Detect which cell encompasses the target text, then output its (X, Y) center coordinate. 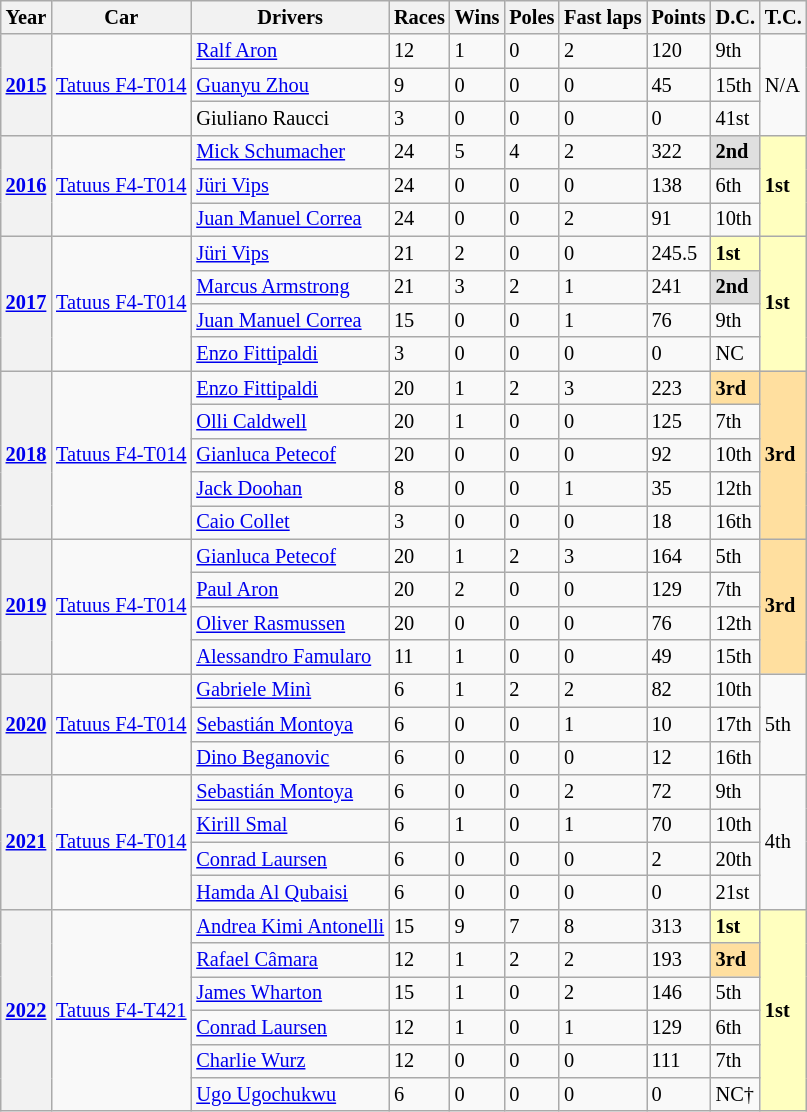
193 (679, 960)
Gabriele Minì (290, 690)
4th (784, 842)
125 (679, 421)
Year (26, 17)
10 (679, 724)
Marcus Armstrong (290, 287)
4 (532, 152)
Ugo Ugochukwu (290, 1094)
5 (478, 152)
164 (679, 556)
Giuliano Raucci (290, 118)
2017 (26, 304)
11 (420, 657)
138 (679, 186)
2018 (26, 455)
45 (679, 85)
223 (679, 388)
Fast laps (602, 17)
241 (679, 287)
Mick Schumacher (290, 152)
Drivers (290, 17)
20th (736, 859)
Rafael Câmara (290, 960)
91 (679, 219)
Tatuus F4-T421 (121, 1010)
N/A (784, 84)
Races (420, 17)
245.5 (679, 253)
NC (736, 354)
17th (736, 724)
2015 (26, 84)
21st (736, 892)
Ralf Aron (290, 51)
Car (121, 17)
92 (679, 455)
41st (736, 118)
T.C. (784, 17)
Caio Collet (290, 522)
D.C. (736, 17)
70 (679, 825)
35 (679, 489)
2020 (26, 724)
Poles (532, 17)
2019 (26, 606)
Jack Doohan (290, 489)
2022 (26, 1010)
Guanyu Zhou (290, 85)
7 (532, 926)
Andrea Kimi Antonelli (290, 926)
18 (679, 522)
James Wharton (290, 993)
49 (679, 657)
Alessandro Famularo (290, 657)
322 (679, 152)
Dino Beganovic (290, 758)
Kirill Smal (290, 825)
2016 (26, 186)
Hamda Al Qubaisi (290, 892)
111 (679, 1061)
Wins (478, 17)
NC† (736, 1094)
Points (679, 17)
82 (679, 690)
2021 (26, 842)
120 (679, 51)
72 (679, 791)
Oliver Rasmussen (290, 623)
146 (679, 993)
313 (679, 926)
Olli Caldwell (290, 421)
Charlie Wurz (290, 1061)
Paul Aron (290, 589)
